Locate the cell with the specified text and output its (X, Y) center coordinate. 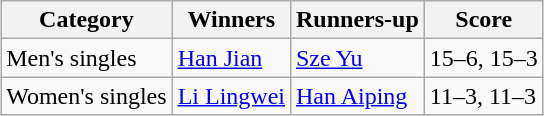
Han Jian (231, 58)
Runners-up (357, 20)
Category (86, 20)
Winners (231, 20)
11–3, 11–3 (484, 96)
Sze Yu (357, 58)
Women's singles (86, 96)
Score (484, 20)
Men's singles (86, 58)
15–6, 15–3 (484, 58)
Li Lingwei (231, 96)
Han Aiping (357, 96)
